For the text-containing cell, return its midpoint in (x, y) coordinate format. 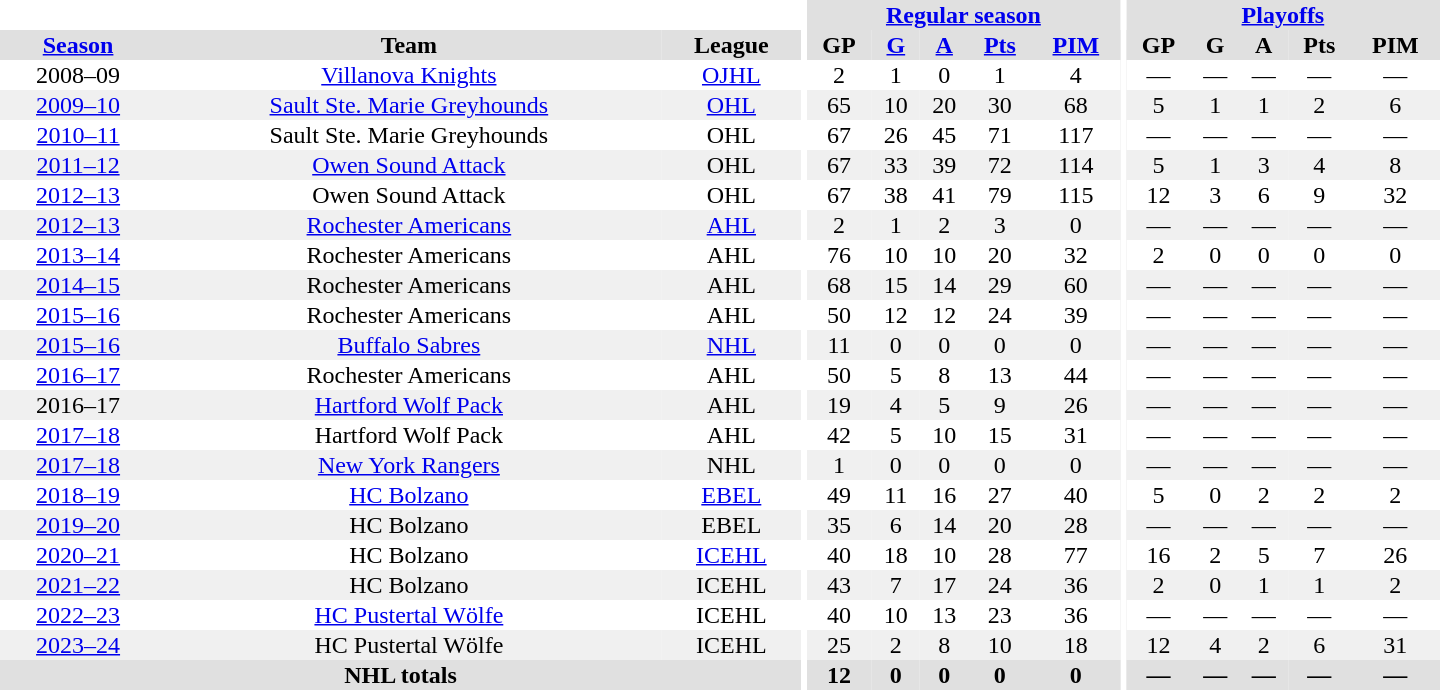
60 (1076, 285)
72 (1000, 165)
2008–09 (78, 75)
19 (838, 405)
Team (408, 45)
41 (944, 195)
27 (1000, 495)
30 (1000, 105)
2010–11 (78, 135)
49 (838, 495)
OJHL (732, 75)
43 (838, 585)
33 (896, 165)
NHL totals (400, 675)
Playoffs (1283, 15)
25 (838, 645)
2020–21 (78, 555)
65 (838, 105)
42 (838, 435)
117 (1076, 135)
79 (1000, 195)
New York Rangers (408, 465)
Regular season (963, 15)
44 (1076, 375)
2018–19 (78, 495)
2013–14 (78, 255)
29 (1000, 285)
38 (896, 195)
2021–22 (78, 585)
115 (1076, 195)
45 (944, 135)
71 (1000, 135)
2009–10 (78, 105)
Season (78, 45)
76 (838, 255)
2022–23 (78, 615)
114 (1076, 165)
77 (1076, 555)
2014–15 (78, 285)
2011–12 (78, 165)
2023–24 (78, 645)
35 (838, 525)
23 (1000, 615)
Buffalo Sabres (408, 345)
2019–20 (78, 525)
Villanova Knights (408, 75)
League (732, 45)
17 (944, 585)
